From the cell containing the given text, extract its center point as (X, Y) coordinate. 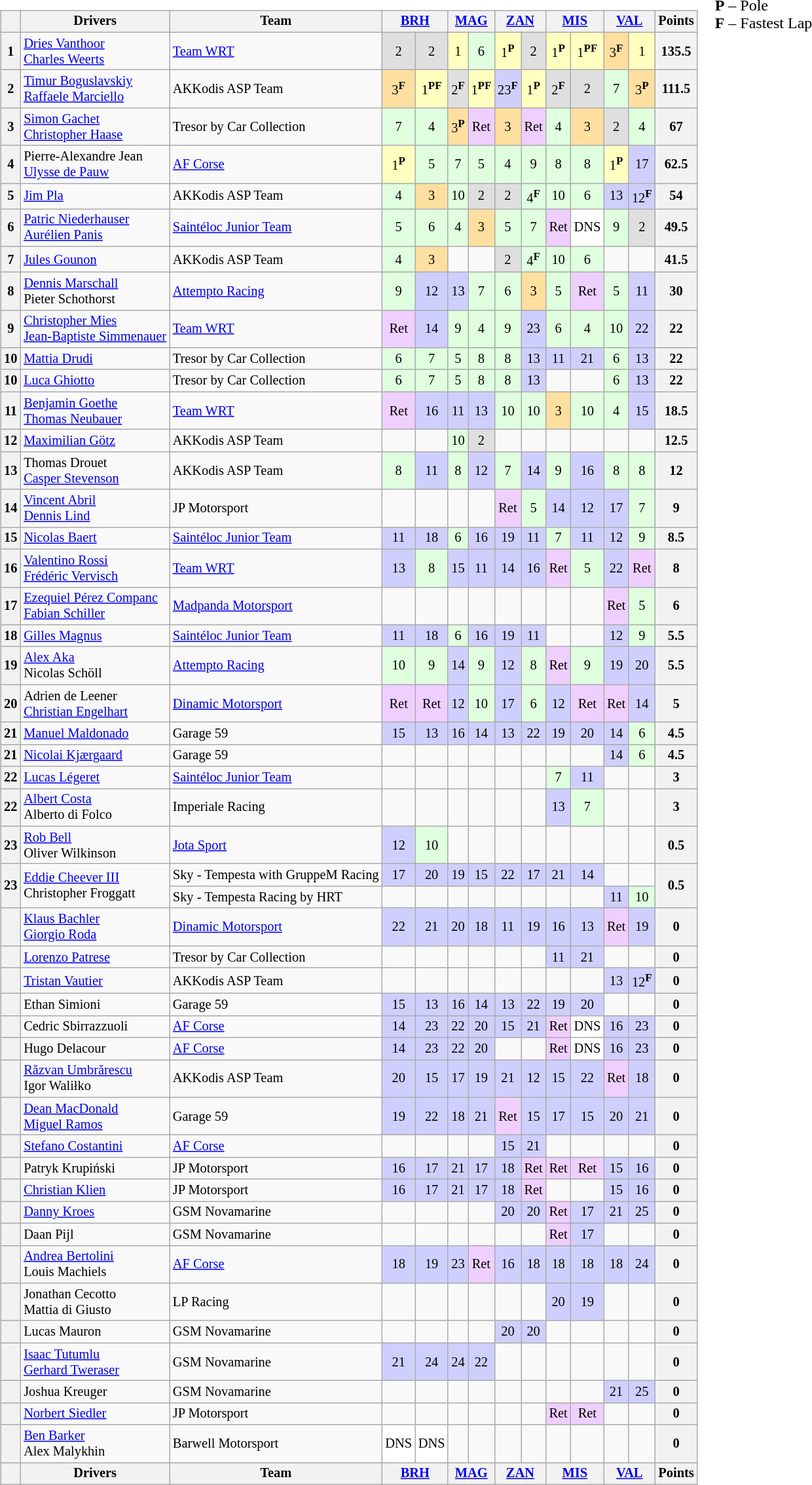
49.5 (676, 228)
Barwell Motorsport (276, 1444)
Maximilian Götz (95, 441)
Albert Costa Alberto di Folco (95, 808)
LP Racing (276, 1302)
Manuel Maldonado (95, 734)
8.5 (676, 538)
Joshua Kreuger (95, 1392)
111.5 (676, 89)
Jota Sport (276, 845)
Daan Pijl (95, 1234)
Lucas Mauron (95, 1332)
Rob Bell Oliver Wilkinson (95, 845)
54 (676, 197)
135.5 (676, 51)
Simon Gachet Christopher Haase (95, 127)
Thomas Drouet Casper Stevenson (95, 470)
Nicolai Kjærgaard (95, 755)
Klaus Bachler Giorgio Roda (95, 927)
Andrea Bertolini Louis Machiels (95, 1264)
Răzvan Umbrărescu Igor Waliłko (95, 1079)
Sky - Tempesta with GruppeM Racing (276, 875)
Jim Pla (95, 197)
Imperiale Racing (276, 808)
62.5 (676, 164)
Jonathan Cecotto Mattia di Giusto (95, 1302)
12.5 (676, 441)
Tristan Vautier (95, 981)
18.5 (676, 411)
Christian Klien (95, 1190)
Patryk Krupiński (95, 1168)
Sky - Tempesta Racing by HRT (276, 897)
Danny Kroes (95, 1212)
Alex Aka Nicolas Schöll (95, 666)
Mattia Drudi (95, 359)
23F (507, 89)
Eddie Cheever III Christopher Froggatt (95, 886)
Jules Gounon (95, 259)
Patric Niederhauser Aurélien Panis (95, 228)
Stefano Costantini (95, 1146)
Norbert Siedler (95, 1414)
Pierre-Alexandre Jean Ulysse de Pauw (95, 164)
Adrien de Leener Christian Engelhart (95, 704)
67 (676, 127)
Dries Vanthoor Charles Weerts (95, 51)
30 (676, 291)
Ben Barker Alex Malykhin (95, 1444)
Luca Ghiotto (95, 381)
Madpanda Motorsport (276, 606)
Hugo Delacour (95, 1049)
Cedric Sbirrazzuoli (95, 1026)
Valentino Rossi Frédéric Vervisch (95, 568)
Christopher Mies Jean-Baptiste Simmenauer (95, 329)
Vincent Abril Dennis Lind (95, 508)
Lorenzo Patrese (95, 957)
Timur Boguslavskiy Raffaele Marciello (95, 89)
Isaac Tutumlu Gerhard Tweraser (95, 1362)
Ezequiel Pérez Companc Fabian Schiller (95, 606)
Dean MacDonald Miguel Ramos (95, 1116)
Lucas Légeret (95, 778)
Dennis Marschall Pieter Schothorst (95, 291)
Gilles Magnus (95, 636)
Benjamin Goethe Thomas Neubauer (95, 411)
Ethan Simioni (95, 1005)
41.5 (676, 259)
Nicolas Baert (95, 538)
